Scan for the cell matching the given text and deliver its (X, Y) coordinate at center. 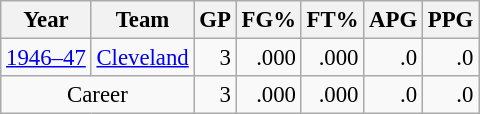
Career (98, 95)
FT% (332, 20)
1946–47 (46, 58)
GP (215, 20)
Cleveland (142, 58)
Year (46, 20)
APG (394, 20)
PPG (450, 20)
FG% (268, 20)
Team (142, 20)
